Extract the [X, Y] coordinate from the center of the cell holding the provided text.  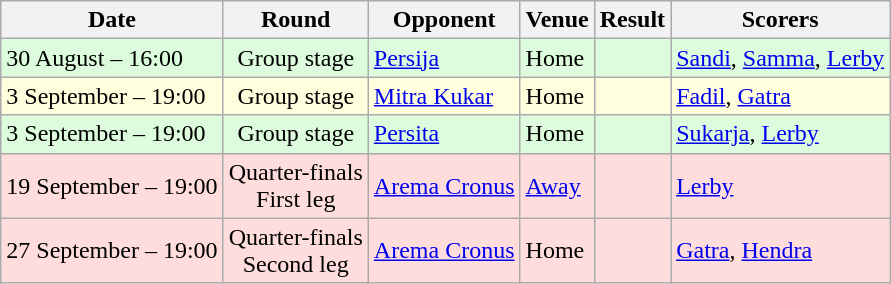
Quarter-finalsFirst leg [296, 186]
Scorers [780, 20]
19 September – 19:00 [112, 186]
Quarter-finalsSecond leg [296, 250]
Round [296, 20]
Result [632, 20]
Sandi, Samma, Lerby [780, 58]
Fadil, Gatra [780, 96]
Lerby [780, 186]
27 September – 19:00 [112, 250]
Mitra Kukar [444, 96]
Persija [444, 58]
Away [557, 186]
Venue [557, 20]
Sukarja, Lerby [780, 134]
Date [112, 20]
Opponent [444, 20]
Gatra, Hendra [780, 250]
30 August – 16:00 [112, 58]
Persita [444, 134]
